Return [x, y] of the center of cell containing provided text 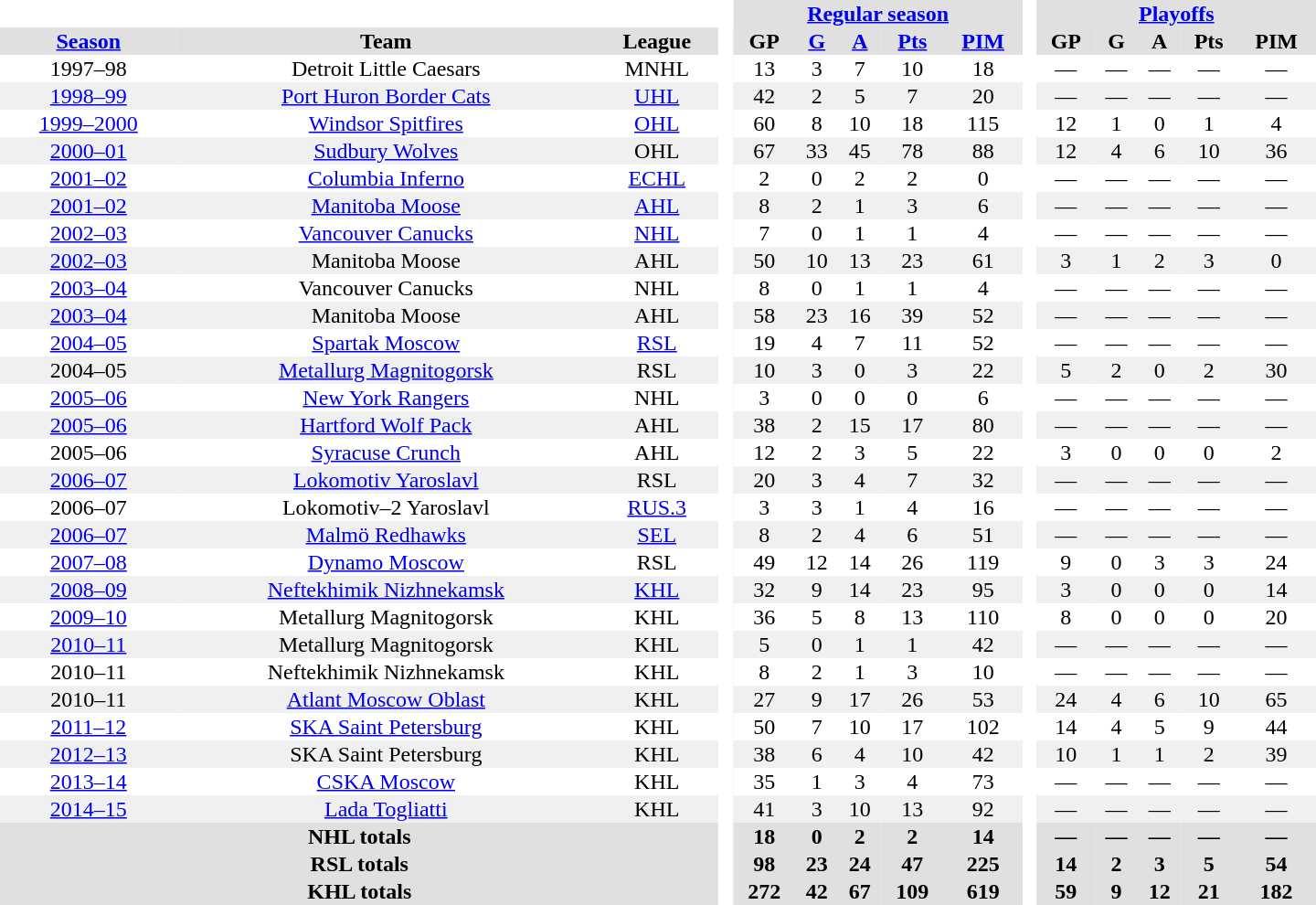
2009–10 [89, 617]
119 [983, 562]
92 [983, 809]
15 [859, 425]
Dynamo Moscow [386, 562]
73 [983, 782]
1997–98 [89, 69]
98 [764, 864]
2000–01 [89, 151]
2014–15 [89, 809]
ECHL [656, 178]
UHL [656, 96]
MNHL [656, 69]
Lada Togliatti [386, 809]
Columbia Inferno [386, 178]
272 [764, 891]
61 [983, 261]
60 [764, 123]
65 [1276, 699]
30 [1276, 370]
2011–12 [89, 727]
109 [912, 891]
27 [764, 699]
1998–99 [89, 96]
1999–2000 [89, 123]
Team [386, 41]
88 [983, 151]
33 [817, 151]
Playoffs [1177, 14]
51 [983, 535]
Lokomotiv Yaroslavl [386, 480]
11 [912, 343]
41 [764, 809]
RSL totals [359, 864]
NHL totals [359, 836]
SEL [656, 535]
59 [1066, 891]
102 [983, 727]
78 [912, 151]
Hartford Wolf Pack [386, 425]
182 [1276, 891]
619 [983, 891]
Port Huron Border Cats [386, 96]
2013–14 [89, 782]
80 [983, 425]
Regular season [877, 14]
44 [1276, 727]
Detroit Little Caesars [386, 69]
115 [983, 123]
KHL totals [359, 891]
47 [912, 864]
Windsor Spitfires [386, 123]
Lokomotiv–2 Yaroslavl [386, 507]
49 [764, 562]
35 [764, 782]
Sudbury Wolves [386, 151]
2007–08 [89, 562]
21 [1208, 891]
45 [859, 151]
Atlant Moscow Oblast [386, 699]
2008–09 [89, 590]
53 [983, 699]
RUS.3 [656, 507]
95 [983, 590]
League [656, 41]
2012–13 [89, 754]
CSKA Moscow [386, 782]
225 [983, 864]
Malmö Redhawks [386, 535]
58 [764, 315]
19 [764, 343]
New York Rangers [386, 398]
110 [983, 617]
Season [89, 41]
54 [1276, 864]
Syracuse Crunch [386, 452]
Spartak Moscow [386, 343]
